Search for the cell housing the specified text and yield its (x, y) center coordinate. 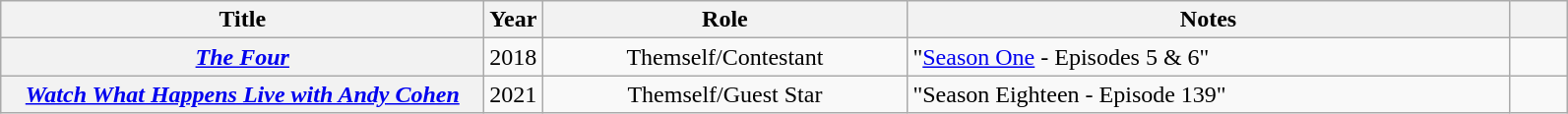
2021 (514, 94)
Watch What Happens Live with Andy Cohen (242, 94)
Role (724, 20)
Themself/Contestant (724, 57)
Themself/Guest Star (724, 94)
The Four (242, 57)
Year (514, 20)
Title (242, 20)
"Season Eighteen - Episode 139" (1209, 94)
2018 (514, 57)
"Season One - Episodes 5 & 6" (1209, 57)
Notes (1209, 20)
